Determine the [x, y] coordinate at the center of the cell enclosing the given text.  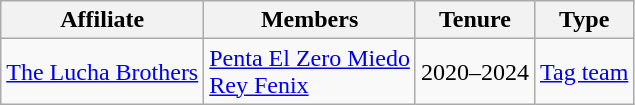
2020–2024 [474, 72]
Members [310, 20]
Tag team [584, 72]
Affiliate [102, 20]
Type [584, 20]
The Lucha Brothers [102, 72]
Penta El Zero MiedoRey Fenix [310, 72]
Tenure [474, 20]
